Locate the cell with the specified text and output its [X, Y] center coordinate. 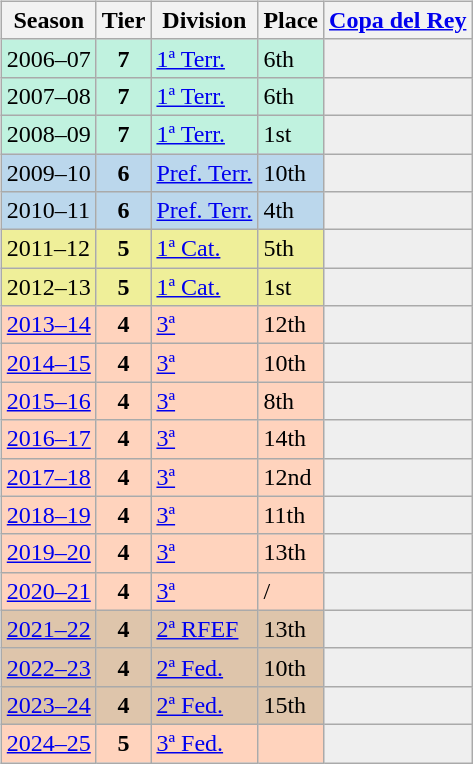
2011–12 [48, 249]
2ª RFEF [204, 629]
Season [48, 20]
2006–07 [48, 58]
Copa del Rey [398, 20]
2009–10 [48, 173]
2014–15 [48, 363]
2010–11 [48, 211]
2023–24 [48, 705]
2024–25 [48, 743]
2022–23 [48, 667]
3ª Fed. [204, 743]
15th [291, 705]
2008–09 [48, 134]
/ [291, 591]
Division [204, 20]
2007–08 [48, 96]
14th [291, 439]
2017–18 [48, 477]
2012–13 [48, 287]
2020–21 [48, 591]
Place [291, 20]
Tier [124, 20]
5th [291, 249]
2016–17 [48, 439]
11th [291, 515]
2021–22 [48, 629]
2013–14 [48, 325]
2018–19 [48, 515]
12nd [291, 477]
2019–20 [48, 553]
12th [291, 325]
4th [291, 211]
8th [291, 401]
2015–16 [48, 401]
